Provide the (X, Y) coordinate of the cell's center where the given text is located.  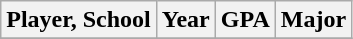
GPA (245, 20)
Year (186, 20)
Major (313, 20)
Player, School (79, 20)
